Search for the cell housing the specified text and yield its (x, y) center coordinate. 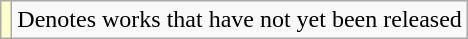
Denotes works that have not yet been released (240, 20)
